Extract the [X, Y] coordinate from the center of the cell holding the provided text.  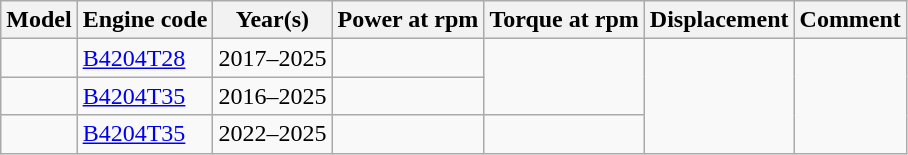
Year(s) [272, 20]
Model [39, 20]
2016–2025 [272, 96]
Power at rpm [408, 20]
Displacement [719, 20]
2017–2025 [272, 58]
B4204T28 [145, 58]
2022–2025 [272, 134]
Torque at rpm [564, 20]
Engine code [145, 20]
Comment [850, 20]
